Extract the (X, Y) coordinate from the center of the cell holding the provided text.  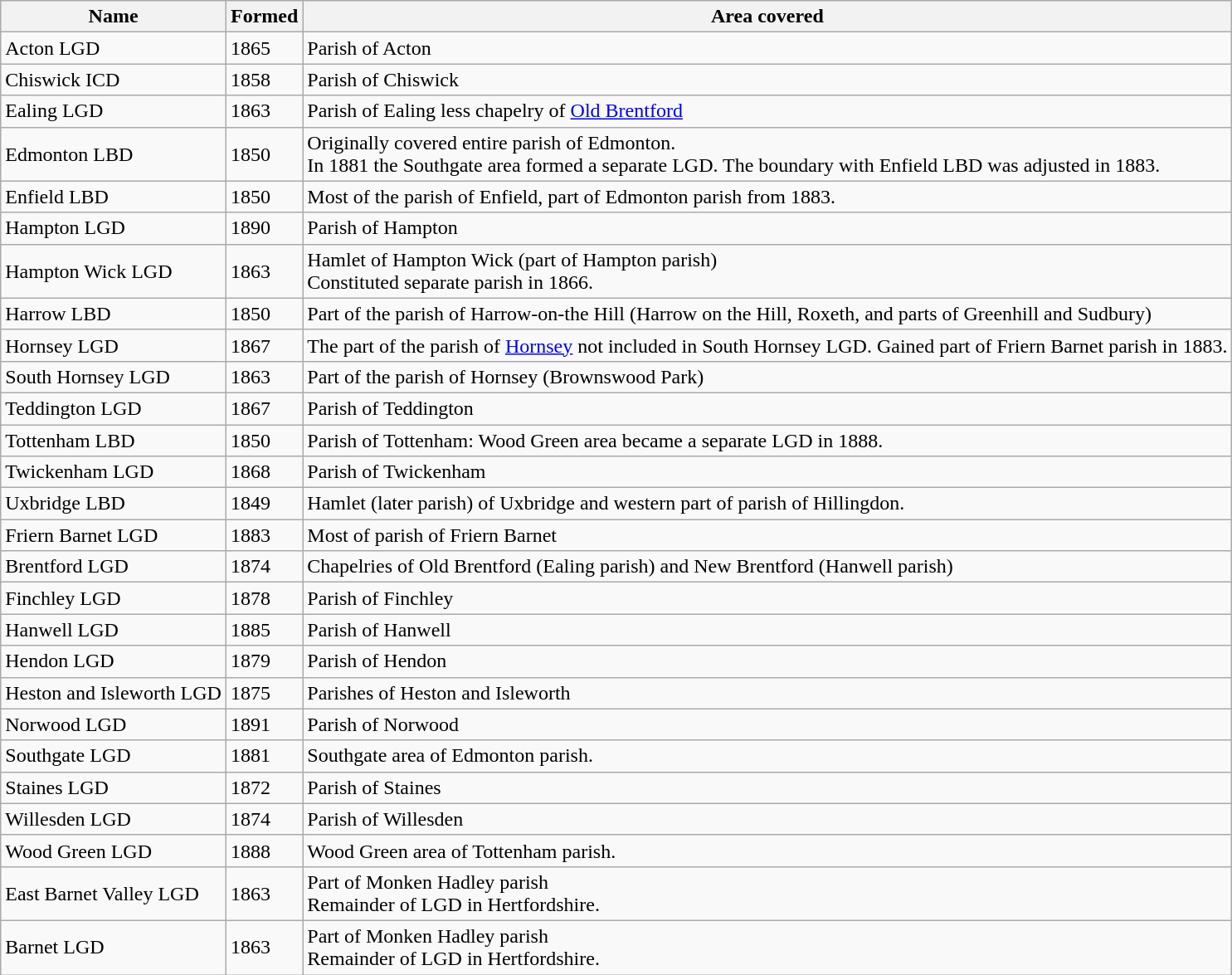
Heston and Isleworth LGD (114, 693)
1890 (264, 228)
Staines LGD (114, 787)
Parish of Hanwell (767, 630)
1883 (264, 535)
Parish of Finchley (767, 598)
Ealing LGD (114, 111)
South Hornsey LGD (114, 377)
Hornsey LGD (114, 345)
Area covered (767, 17)
Parish of Ealing less chapelry of Old Brentford (767, 111)
1865 (264, 48)
Parish of Hampton (767, 228)
Hamlet (later parish) of Uxbridge and western part of parish of Hillingdon. (767, 504)
Wood Green LGD (114, 851)
Name (114, 17)
Brentford LGD (114, 567)
Willesden LGD (114, 819)
East Barnet Valley LGD (114, 893)
Barnet LGD (114, 948)
Parish of Tottenham: Wood Green area became a separate LGD in 1888. (767, 441)
Twickenham LGD (114, 472)
Originally covered entire parish of Edmonton. In 1881 the Southgate area formed a separate LGD. The boundary with Enfield LBD was adjusted in 1883. (767, 154)
1858 (264, 80)
Norwood LGD (114, 724)
Parish of Norwood (767, 724)
Parish of Chiswick (767, 80)
Hamlet of Hampton Wick (part of Hampton parish) Constituted separate parish in 1866. (767, 271)
Hendon LGD (114, 661)
Most of the parish of Enfield, part of Edmonton parish from 1883. (767, 197)
1868 (264, 472)
The part of the parish of Hornsey not included in South Hornsey LGD. Gained part of Friern Barnet parish in 1883. (767, 345)
Parish of Twickenham (767, 472)
Parish of Acton (767, 48)
Hampton Wick LGD (114, 271)
Teddington LGD (114, 408)
Parish of Hendon (767, 661)
Formed (264, 17)
Uxbridge LBD (114, 504)
Hampton LGD (114, 228)
1881 (264, 756)
Parish of Staines (767, 787)
Acton LGD (114, 48)
Parish of Teddington (767, 408)
Chapelries of Old Brentford (Ealing parish) and New Brentford (Hanwell parish) (767, 567)
Tottenham LBD (114, 441)
1888 (264, 851)
Southgate LGD (114, 756)
1875 (264, 693)
Most of parish of Friern Barnet (767, 535)
Part of the parish of Harrow-on-the Hill (Harrow on the Hill, Roxeth, and parts of Greenhill and Sudbury) (767, 314)
Finchley LGD (114, 598)
Parish of Willesden (767, 819)
Hanwell LGD (114, 630)
Friern Barnet LGD (114, 535)
Southgate area of Edmonton parish. (767, 756)
1878 (264, 598)
1879 (264, 661)
1849 (264, 504)
Harrow LBD (114, 314)
Parishes of Heston and Isleworth (767, 693)
Wood Green area of Tottenham parish. (767, 851)
Chiswick ICD (114, 80)
1872 (264, 787)
Edmonton LBD (114, 154)
Part of the parish of Hornsey (Brownswood Park) (767, 377)
1885 (264, 630)
1891 (264, 724)
Enfield LBD (114, 197)
